Detect which cell encompasses the target text, then output its (x, y) center coordinate. 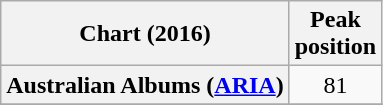
Chart (2016) (145, 34)
81 (335, 85)
Australian Albums (ARIA) (145, 85)
Peak position (335, 34)
